Extract the [X, Y] coordinate from the center of the cell holding the provided text.  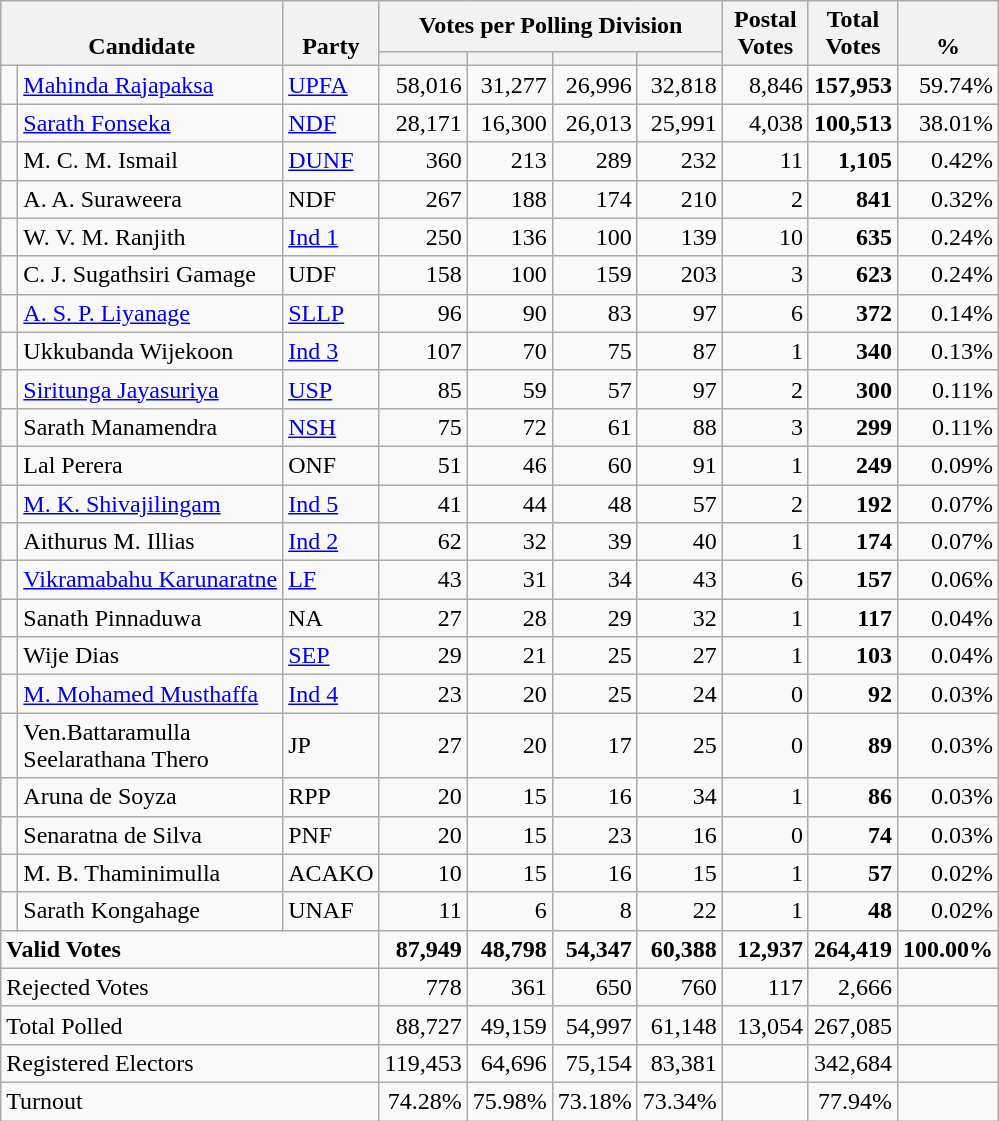
210 [680, 199]
88,727 [423, 1025]
Ukkubanda Wijekoon [150, 351]
136 [510, 237]
760 [680, 987]
48,798 [510, 949]
49,159 [510, 1025]
300 [852, 389]
74 [852, 835]
77.94% [852, 1101]
61,148 [680, 1025]
96 [423, 313]
60,388 [680, 949]
267,085 [852, 1025]
62 [423, 542]
Vikramabahu Karunaratne [150, 580]
90 [510, 313]
Aithurus M. Illias [150, 542]
83 [594, 313]
28 [510, 618]
Ind 5 [331, 503]
W. V. M. Ranjith [150, 237]
213 [510, 161]
Sanath Pinnaduwa [150, 618]
75,154 [594, 1063]
159 [594, 275]
249 [852, 465]
12,937 [765, 949]
NSH [331, 427]
361 [510, 987]
JP [331, 746]
119,453 [423, 1063]
157,953 [852, 85]
31,277 [510, 85]
92 [852, 694]
8,846 [765, 85]
46 [510, 465]
635 [852, 237]
61 [594, 427]
0.42% [948, 161]
264,419 [852, 949]
32,818 [680, 85]
Ind 3 [331, 351]
22 [680, 911]
360 [423, 161]
Sarath Fonseka [150, 123]
Ven.BattaramullaSeelarathana Thero [150, 746]
UNAF [331, 911]
13,054 [765, 1025]
107 [423, 351]
39 [594, 542]
1,105 [852, 161]
M. B. Thaminimulla [150, 873]
31 [510, 580]
% [948, 34]
157 [852, 580]
NA [331, 618]
70 [510, 351]
A. A. Suraweera [150, 199]
Registered Electors [190, 1063]
250 [423, 237]
192 [852, 503]
2,666 [852, 987]
M. Mohamed Musthaffa [150, 694]
0.32% [948, 199]
C. J. Sugathsiri Gamage [150, 275]
73.34% [680, 1101]
64,696 [510, 1063]
25,991 [680, 123]
Turnout [190, 1101]
A. S. P. Liyanage [150, 313]
PostalVotes [765, 34]
Votes per Polling Division [550, 26]
Siritunga Jayasuriya [150, 389]
58,016 [423, 85]
Candidate [142, 34]
Mahinda Rajapaksa [150, 85]
83,381 [680, 1063]
Ind 4 [331, 694]
Rejected Votes [190, 987]
54,347 [594, 949]
91 [680, 465]
650 [594, 987]
340 [852, 351]
28,171 [423, 123]
ONF [331, 465]
158 [423, 275]
73.18% [594, 1101]
372 [852, 313]
86 [852, 797]
289 [594, 161]
87,949 [423, 949]
54,997 [594, 1025]
Lal Perera [150, 465]
Ind 1 [331, 237]
0.14% [948, 313]
M. K. Shivajilingam [150, 503]
USP [331, 389]
SEP [331, 656]
232 [680, 161]
Wije Dias [150, 656]
16,300 [510, 123]
PNF [331, 835]
203 [680, 275]
44 [510, 503]
21 [510, 656]
623 [852, 275]
267 [423, 199]
100,513 [852, 123]
UDF [331, 275]
ACAKO [331, 873]
188 [510, 199]
UPFA [331, 85]
4,038 [765, 123]
24 [680, 694]
299 [852, 427]
26,013 [594, 123]
Valid Votes [190, 949]
DUNF [331, 161]
RPP [331, 797]
100.00% [948, 949]
59 [510, 389]
89 [852, 746]
Aruna de Soyza [150, 797]
SLLP [331, 313]
17 [594, 746]
778 [423, 987]
Party [331, 34]
60 [594, 465]
103 [852, 656]
85 [423, 389]
Total Polled [190, 1025]
8 [594, 911]
M. C. M. Ismail [150, 161]
87 [680, 351]
38.01% [948, 123]
72 [510, 427]
Sarath Manamendra [150, 427]
342,684 [852, 1063]
841 [852, 199]
41 [423, 503]
0.06% [948, 580]
Ind 2 [331, 542]
Senaratna de Silva [150, 835]
Total Votes [852, 34]
75.98% [510, 1101]
51 [423, 465]
139 [680, 237]
Sarath Kongahage [150, 911]
88 [680, 427]
26,996 [594, 85]
0.13% [948, 351]
59.74% [948, 85]
0.09% [948, 465]
LF [331, 580]
40 [680, 542]
74.28% [423, 1101]
